Locate the cell with the specified text and output its (X, Y) center coordinate. 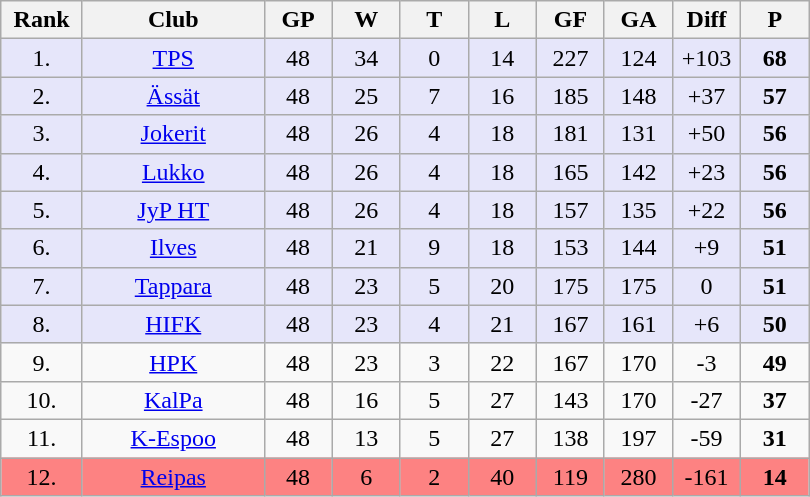
22 (502, 362)
HPK (173, 362)
JyP HT (173, 210)
2 (434, 477)
148 (638, 96)
-3 (707, 362)
49 (775, 362)
143 (570, 400)
KalPa (173, 400)
GP (298, 20)
-27 (707, 400)
TPS (173, 58)
-59 (707, 438)
3. (42, 134)
K-Espoo (173, 438)
197 (638, 438)
57 (775, 96)
119 (570, 477)
185 (570, 96)
40 (502, 477)
153 (570, 248)
Tappara (173, 286)
Ilves (173, 248)
GA (638, 20)
1. (42, 58)
P (775, 20)
+6 (707, 324)
135 (638, 210)
Lukko (173, 172)
Jokerit (173, 134)
131 (638, 134)
9. (42, 362)
5. (42, 210)
227 (570, 58)
165 (570, 172)
10. (42, 400)
157 (570, 210)
Club (173, 20)
3 (434, 362)
280 (638, 477)
6. (42, 248)
Reipas (173, 477)
25 (366, 96)
13 (366, 438)
+23 (707, 172)
L (502, 20)
7 (434, 96)
+37 (707, 96)
+50 (707, 134)
37 (775, 400)
138 (570, 438)
124 (638, 58)
9 (434, 248)
181 (570, 134)
W (366, 20)
31 (775, 438)
GF (570, 20)
+9 (707, 248)
12. (42, 477)
161 (638, 324)
142 (638, 172)
T (434, 20)
11. (42, 438)
4. (42, 172)
-161 (707, 477)
Ässät (173, 96)
20 (502, 286)
7. (42, 286)
8. (42, 324)
34 (366, 58)
+22 (707, 210)
2. (42, 96)
50 (775, 324)
HIFK (173, 324)
68 (775, 58)
6 (366, 477)
144 (638, 248)
+103 (707, 58)
Rank (42, 20)
Diff (707, 20)
